Return (x, y) of the center of cell containing provided text 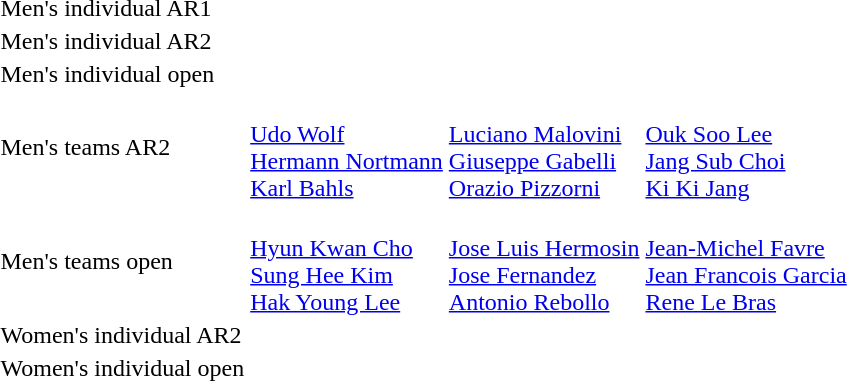
Luciano Malovini Giuseppe Gabelli Orazio Pizzorni (544, 148)
Hyun Kwan Cho Sung Hee Kim Hak Young Lee (347, 262)
Jose Luis Hermosin Jose Fernandez Antonio Rebollo (544, 262)
Udo Wolf Hermann Nortmann Karl Bahls (347, 148)
